Provide the (X, Y) coordinate of the cell's center where the given text is located.  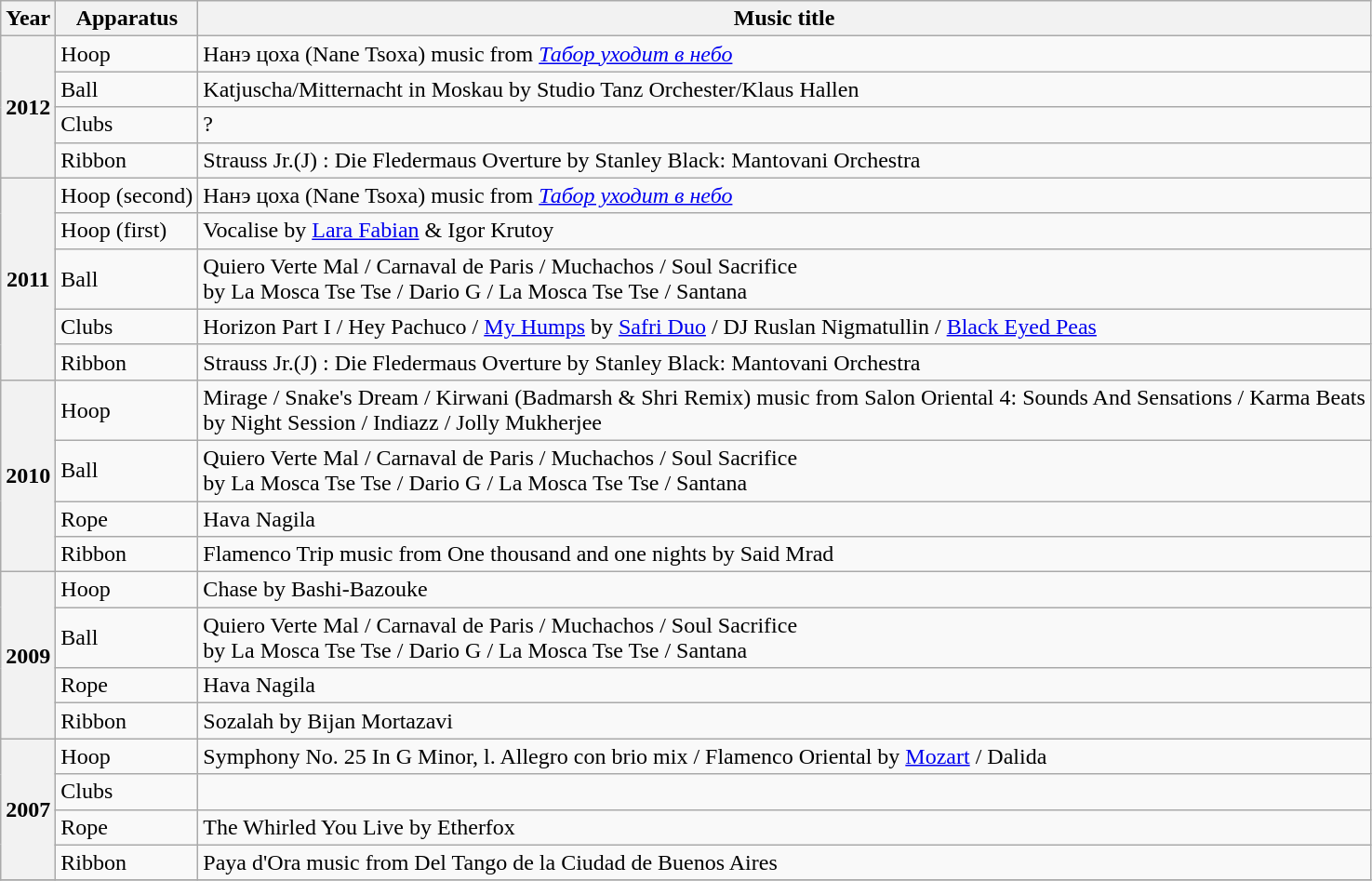
Hoop (first) (127, 231)
2011 (28, 279)
? (785, 125)
Symphony No. 25 In G Minor, l. Allegro con brio mix / Flamenco Oriental by Mozart / Dalida (785, 756)
Vocalise by Lara Fabian & Igor Krutoy (785, 231)
2010 (28, 475)
Year (28, 19)
Chase by Bashi-Bazouke (785, 590)
Flamenco Trip music from One thousand and one nights by Said Mrad (785, 554)
Sozalah by Bijan Mortazavi (785, 721)
The Whirled You Live by Etherfox (785, 827)
2007 (28, 809)
2009 (28, 655)
Hoop (second) (127, 195)
Music title (785, 19)
Paya d'Ora music from Del Tango de la Ciudad de Buenos Aires (785, 862)
Apparatus (127, 19)
Katjuscha/Mitternacht in Moskau by Studio Tanz Orchester/Klaus Hallen (785, 89)
2012 (28, 107)
Horizon Part I / Hey Pachuco / My Humps by Safri Duo / DJ Ruslan Nigmatullin / Black Eyed Peas (785, 327)
